Scan for the cell matching the given text and deliver its [X, Y] coordinate at center. 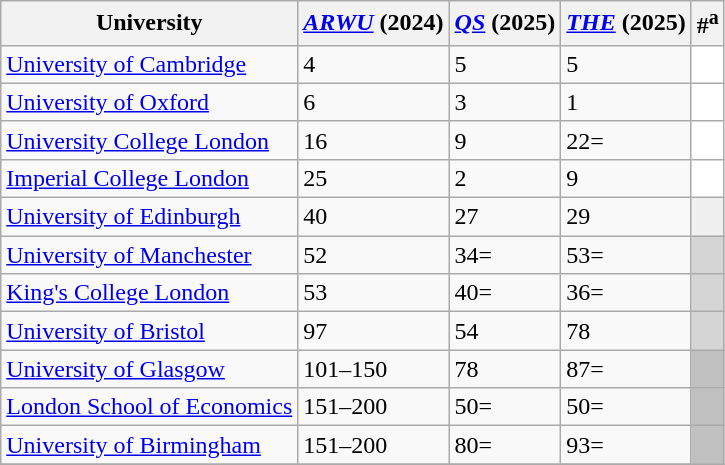
University of Glasgow [150, 369]
97 [374, 331]
3 [505, 102]
University [150, 24]
#a [708, 24]
THE (2025) [626, 24]
University of Oxford [150, 102]
27 [505, 217]
University College London [150, 140]
Imperial College London [150, 178]
36= [626, 293]
80= [505, 445]
54 [505, 331]
87= [626, 369]
53 [374, 293]
29 [626, 217]
University of Manchester [150, 255]
93= [626, 445]
22= [626, 140]
25 [374, 178]
52 [374, 255]
London School of Economics [150, 407]
34= [505, 255]
6 [374, 102]
101–150 [374, 369]
40= [505, 293]
King's College London [150, 293]
53= [626, 255]
4 [374, 64]
University of Bristol [150, 331]
University of Cambridge [150, 64]
40 [374, 217]
1 [626, 102]
16 [374, 140]
2 [505, 178]
ARWU (2024) [374, 24]
University of Birmingham [150, 445]
QS (2025) [505, 24]
University of Edinburgh [150, 217]
